Identify which cell holds the provided text, then report its (X, Y) central coordinate. 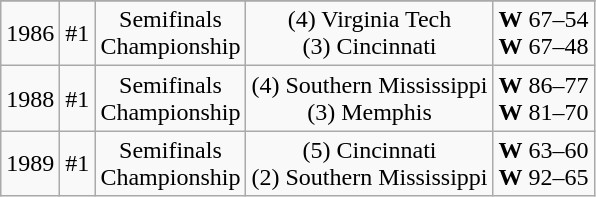
(4) Southern Mississippi (3) Memphis (370, 98)
(5) Cincinnati (2) Southern Mississippi (370, 164)
1988 (30, 98)
(4) Virginia Tech(3) Cincinnati (370, 34)
W 63–60W 92–65 (544, 164)
W 86–77W 81–70 (544, 98)
W 67–54W 67–48 (544, 34)
1986 (30, 34)
1989 (30, 164)
